Search for the cell housing the specified text and yield its [X, Y] center coordinate. 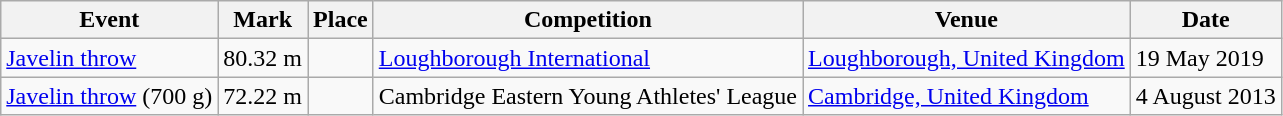
80.32 m [263, 58]
Loughborough, United Kingdom [967, 58]
72.22 m [263, 96]
Event [110, 20]
19 May 2019 [1206, 58]
Cambridge Eastern Young Athletes' League [588, 96]
Cambridge, United Kingdom [967, 96]
Mark [263, 20]
Javelin throw (700 g) [110, 96]
Place [341, 20]
4 August 2013 [1206, 96]
Javelin throw [110, 58]
Date [1206, 20]
Loughborough International [588, 58]
Competition [588, 20]
Venue [967, 20]
